Return the (x, y) coordinate for the center point of the cell that contains the specified text.  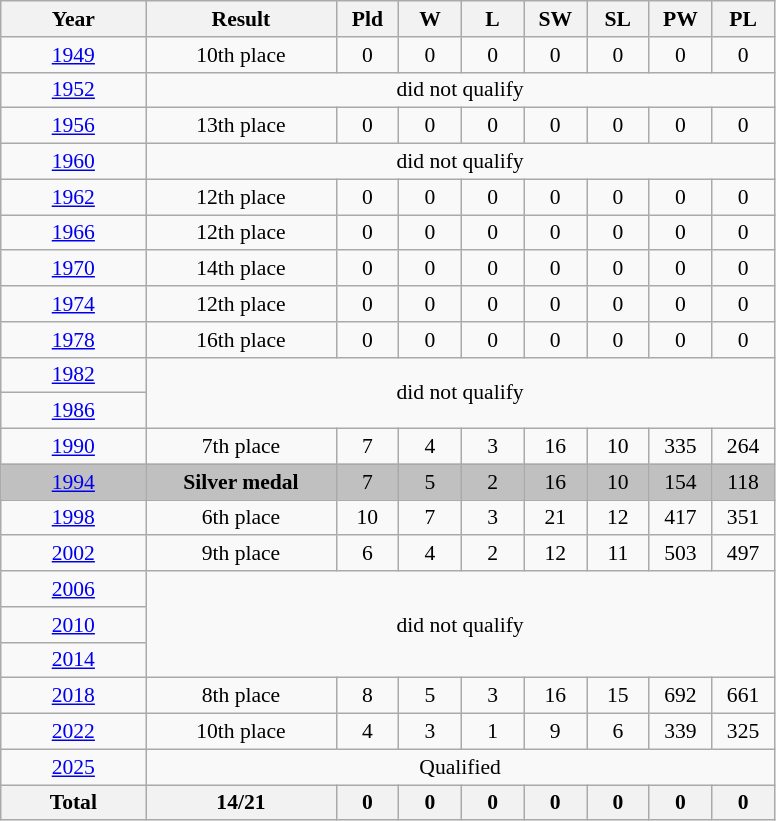
Silver medal (241, 482)
417 (680, 518)
1956 (74, 126)
1982 (74, 375)
325 (744, 732)
1990 (74, 447)
1974 (74, 304)
9th place (241, 554)
2018 (74, 696)
503 (680, 554)
8th place (241, 696)
13th place (241, 126)
692 (680, 696)
1949 (74, 55)
SL (618, 19)
1986 (74, 411)
2014 (74, 660)
2006 (74, 589)
2002 (74, 554)
14/21 (241, 803)
L (492, 19)
1962 (74, 197)
11 (618, 554)
264 (744, 447)
497 (744, 554)
1994 (74, 482)
PL (744, 19)
1998 (74, 518)
1978 (74, 340)
7th place (241, 447)
2025 (74, 767)
9 (556, 732)
15 (618, 696)
Result (241, 19)
PW (680, 19)
335 (680, 447)
2022 (74, 732)
154 (680, 482)
118 (744, 482)
2010 (74, 625)
6th place (241, 518)
1960 (74, 162)
1970 (74, 269)
339 (680, 732)
Qualified (460, 767)
661 (744, 696)
Total (74, 803)
1952 (74, 90)
14th place (241, 269)
1 (492, 732)
Pld (368, 19)
1966 (74, 233)
16th place (241, 340)
W (430, 19)
8 (368, 696)
Year (74, 19)
21 (556, 518)
SW (556, 19)
351 (744, 518)
